Locate the cell with the specified text and output its [x, y] center coordinate. 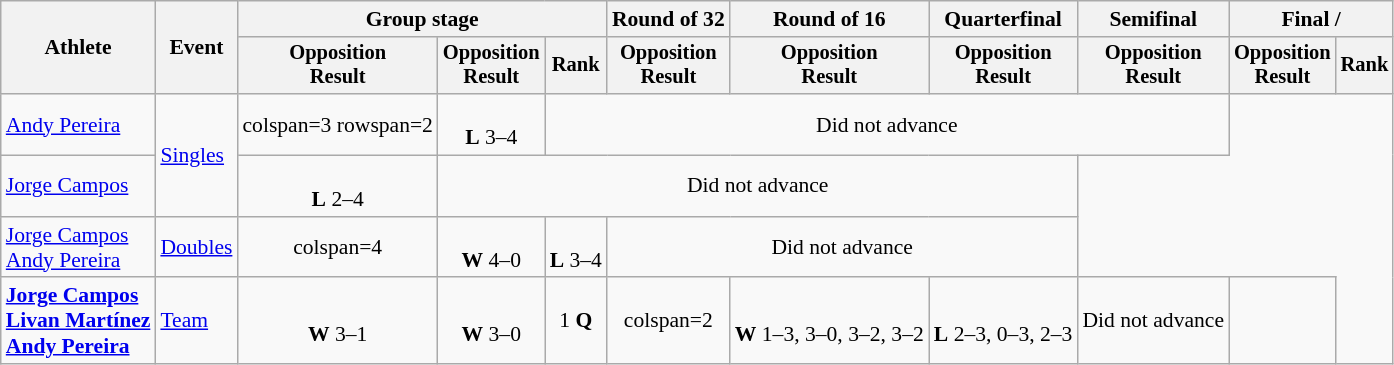
W 4–0 [492, 248]
Event [196, 48]
Jorge Campos [78, 186]
W 3–1 [338, 322]
Team [196, 322]
Final / [1311, 19]
Singles [196, 155]
colspan=2 [668, 322]
Quarterfinal [1004, 19]
Group stage [422, 19]
W 3–0 [492, 322]
Jorge CamposLivan MartínezAndy Pereira [78, 322]
Andy Pereira [78, 124]
Jorge CamposAndy Pereira [78, 248]
Semifinal [1153, 19]
Doubles [196, 248]
L 2–3, 0–3, 2–3 [1004, 322]
W 1–3, 3–0, 3–2, 3–2 [830, 322]
Round of 32 [668, 19]
colspan=4 [338, 248]
1 Q [576, 322]
Athlete [78, 48]
colspan=3 rowspan=2 [338, 124]
L 2–4 [338, 186]
Round of 16 [830, 19]
